Scan for the cell matching the given text and deliver its (x, y) coordinate at center. 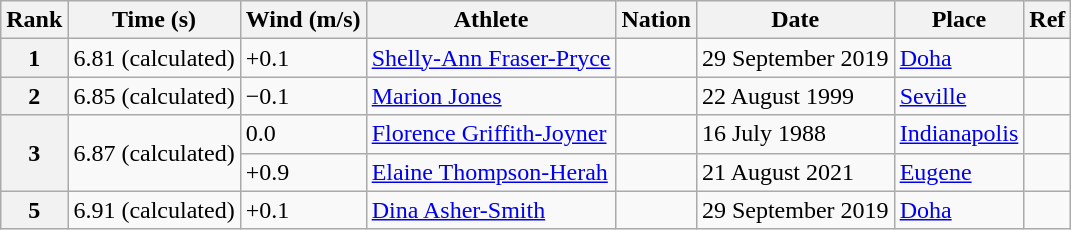
6.81 (calculated) (154, 58)
1 (34, 58)
6.87 (calculated) (154, 153)
Rank (34, 20)
Nation (656, 20)
Dina Asher-Smith (491, 210)
2 (34, 96)
Marion Jones (491, 96)
Ref (1048, 20)
Time (s) (154, 20)
−0.1 (303, 96)
+0.9 (303, 172)
Athlete (491, 20)
Elaine Thompson-Herah (491, 172)
Florence Griffith-Joyner (491, 134)
Date (795, 20)
6.85 (calculated) (154, 96)
16 July 1988 (795, 134)
22 August 1999 (795, 96)
6.91 (calculated) (154, 210)
Shelly-Ann Fraser-Pryce (491, 58)
21 August 2021 (795, 172)
3 (34, 153)
Indianapolis (959, 134)
Place (959, 20)
Seville (959, 96)
Wind (m/s) (303, 20)
Eugene (959, 172)
5 (34, 210)
0.0 (303, 134)
